Return [x, y] of the center of cell containing provided text 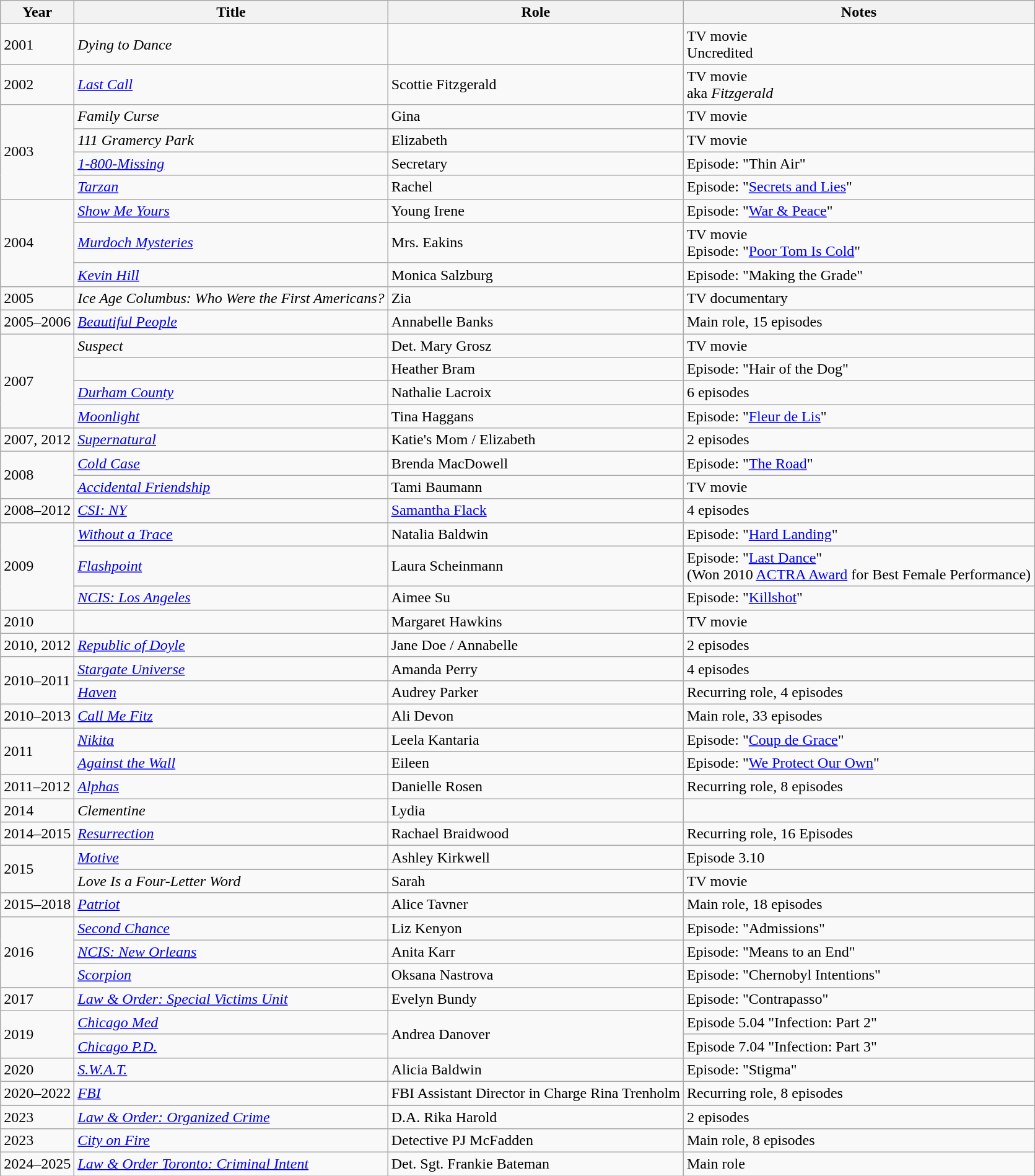
2011 [37, 751]
Resurrection [231, 834]
Lydia [535, 810]
Main role, 18 episodes [858, 905]
2010–2011 [37, 680]
Episode: "Making the Grade" [858, 274]
Episode: "Secrets and Lies" [858, 187]
Liz Kenyon [535, 928]
Episode: "Hair of the Dog" [858, 369]
Scorpion [231, 975]
Murdoch Mysteries [231, 243]
Moonlight [231, 416]
Samantha Flack [535, 511]
Scottie Fitzgerald [535, 84]
Second Chance [231, 928]
Title [231, 12]
Episode: "Contrapasso" [858, 999]
2010 [37, 621]
2014 [37, 810]
Main role, 15 episodes [858, 322]
2020 [37, 1069]
Last Call [231, 84]
Sarah [535, 881]
Natalia Baldwin [535, 534]
Main role, 33 episodes [858, 716]
TV movie Uncredited [858, 45]
2009 [37, 566]
TV movie aka Fitzgerald [858, 84]
Suspect [231, 345]
Episode: "Coup de Grace" [858, 739]
Ice Age Columbus: Who Were the First Americans? [231, 298]
Brenda MacDowell [535, 463]
Motive [231, 858]
Nathalie Lacroix [535, 393]
Jane Doe / Annabelle [535, 645]
2010, 2012 [37, 645]
Aimee Su [535, 598]
Tarzan [231, 187]
2008 [37, 475]
Det. Sgt. Frankie Bateman [535, 1164]
Episode: "Killshot" [858, 598]
Kevin Hill [231, 274]
Supernatural [231, 440]
Elizabeth [535, 140]
NCIS: New Orleans [231, 952]
Alice Tavner [535, 905]
Law & Order: Special Victims Unit [231, 999]
111 Gramercy Park [231, 140]
Love Is a Four-Letter Word [231, 881]
Amanda Perry [535, 669]
Dying to Dance [231, 45]
Anita Karr [535, 952]
2005 [37, 298]
Rachel [535, 187]
Law & Order Toronto: Criminal Intent [231, 1164]
Without a Trace [231, 534]
2002 [37, 84]
Detective PJ McFadden [535, 1141]
Year [37, 12]
Alphas [231, 787]
Heather Bram [535, 369]
TV documentary [858, 298]
Tami Baumann [535, 487]
Call Me Fitz [231, 716]
Flashpoint [231, 566]
Det. Mary Grosz [535, 345]
Durham County [231, 393]
2020–2022 [37, 1093]
Episode: "Thin Air" [858, 164]
2011–2012 [37, 787]
2016 [37, 952]
Chicago P.D. [231, 1046]
CSI: NY [231, 511]
Secretary [535, 164]
2017 [37, 999]
Gina [535, 116]
Chicago Med [231, 1022]
Against the Wall [231, 763]
Ali Devon [535, 716]
Tina Haggans [535, 416]
FBI Assistant Director in Charge Rina Trenholm [535, 1093]
2014–2015 [37, 834]
Eileen [535, 763]
2010–2013 [37, 716]
1-800-Missing [231, 164]
Episode: "Fleur de Lis" [858, 416]
Episode: "Hard Landing" [858, 534]
Accidental Friendship [231, 487]
Danielle Rosen [535, 787]
Patriot [231, 905]
Cold Case [231, 463]
FBI [231, 1093]
Alicia Baldwin [535, 1069]
Episode 7.04 "Infection: Part 3" [858, 1046]
Episode 5.04 "Infection: Part 2" [858, 1022]
Laura Scheinmann [535, 566]
Zia [535, 298]
Nikita [231, 739]
Notes [858, 12]
Audrey Parker [535, 692]
Republic of Doyle [231, 645]
TV movie Episode: "Poor Tom Is Cold" [858, 243]
S.W.A.T. [231, 1069]
Role [535, 12]
Rachael Braidwood [535, 834]
Main role [858, 1164]
2005–2006 [37, 322]
2015–2018 [37, 905]
Haven [231, 692]
Episode: "Admissions" [858, 928]
2008–2012 [37, 511]
Monica Salzburg [535, 274]
2007, 2012 [37, 440]
Episode: "Stigma" [858, 1069]
Oksana Nastrova [535, 975]
Episode: "Last Dance"(Won 2010 ACTRA Award for Best Female Performance) [858, 566]
Episode: "We Protect Our Own" [858, 763]
Law & Order: Organized Crime [231, 1117]
Katie's Mom / Elizabeth [535, 440]
Family Curse [231, 116]
Stargate Universe [231, 669]
Beautiful People [231, 322]
Evelyn Bundy [535, 999]
6 episodes [858, 393]
Recurring role, 4 episodes [858, 692]
Episode: "War & Peace" [858, 211]
Leela Kantaria [535, 739]
2003 [37, 152]
Young Irene [535, 211]
2024–2025 [37, 1164]
Mrs. Eakins [535, 243]
Clementine [231, 810]
D.A. Rika Harold [535, 1117]
Episode: "The Road" [858, 463]
Episode 3.10 [858, 858]
Episode: "Means to an End" [858, 952]
2001 [37, 45]
Andrea Danover [535, 1034]
2019 [37, 1034]
Episode: "Chernobyl Intentions" [858, 975]
Recurring role, 16 Episodes [858, 834]
City on Fire [231, 1141]
Margaret Hawkins [535, 621]
2015 [37, 869]
Ashley Kirkwell [535, 858]
NCIS: Los Angeles [231, 598]
Main role, 8 episodes [858, 1141]
Annabelle Banks [535, 322]
2007 [37, 380]
Show Me Yours [231, 211]
2004 [37, 243]
